Output the (X, Y) coordinate of the center of the cell containing the given text.  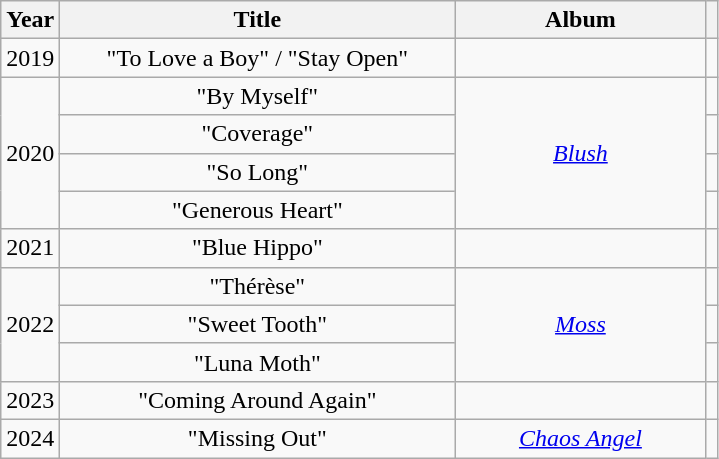
"Luna Moth" (258, 362)
Moss (580, 324)
"Coverage" (258, 134)
"Thérèse" (258, 286)
"So Long" (258, 172)
2022 (30, 324)
2019 (30, 58)
2024 (30, 438)
Chaos Angel (580, 438)
"Coming Around Again" (258, 400)
"To Love a Boy" / "Stay Open" (258, 58)
2021 (30, 248)
Title (258, 20)
"Blue Hippo" (258, 248)
"Generous Heart" (258, 210)
Blush (580, 153)
"Missing Out" (258, 438)
Album (580, 20)
"Sweet Tooth" (258, 324)
2023 (30, 400)
2020 (30, 153)
"By Myself" (258, 96)
Year (30, 20)
